Search for the cell housing the specified text and yield its (x, y) center coordinate. 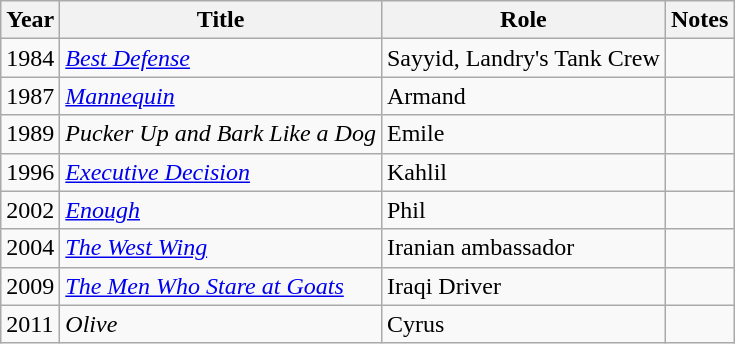
Olive (221, 324)
Phil (523, 210)
1989 (30, 134)
2002 (30, 210)
2004 (30, 248)
Iranian ambassador (523, 248)
The Men Who Stare at Goats (221, 286)
2011 (30, 324)
1996 (30, 172)
Pucker Up and Bark Like a Dog (221, 134)
The West Wing (221, 248)
Cyrus (523, 324)
Armand (523, 96)
Sayyid, Landry's Tank Crew (523, 58)
Title (221, 20)
1984 (30, 58)
Iraqi Driver (523, 286)
Best Defense (221, 58)
Notes (699, 20)
1987 (30, 96)
Mannequin (221, 96)
Year (30, 20)
Enough (221, 210)
Executive Decision (221, 172)
Role (523, 20)
Emile (523, 134)
2009 (30, 286)
Kahlil (523, 172)
